Locate the cell with the specified text and output its [X, Y] center coordinate. 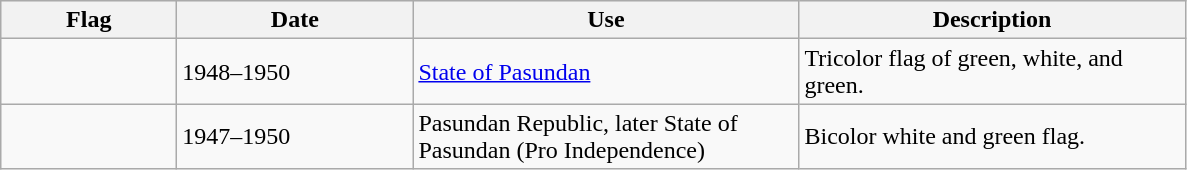
Description [992, 20]
Flag [89, 20]
1947–1950 [295, 136]
1948–1950 [295, 72]
State of Pasundan [606, 72]
Date [295, 20]
Use [606, 20]
Bicolor white and green flag. [992, 136]
Tricolor flag of green, white, and green. [992, 72]
Pasundan Republic, later State of Pasundan (Pro Independence) [606, 136]
